Extract the (X, Y) coordinate from the center of the cell holding the provided text.  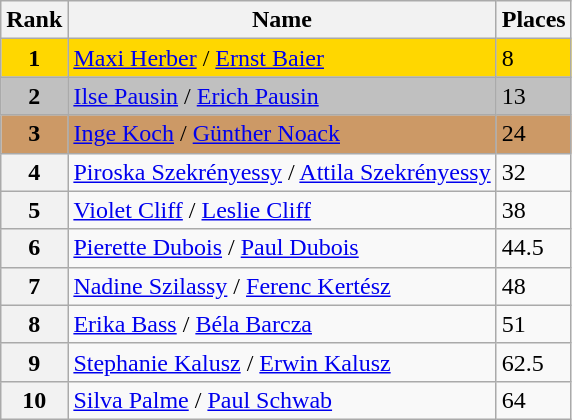
Nadine Szilassy / Ferenc Kertész (282, 286)
44.5 (534, 248)
3 (34, 134)
4 (34, 172)
10 (34, 400)
Silva Palme / Paul Schwab (282, 400)
2 (34, 96)
7 (34, 286)
Maxi Herber / Ernst Baier (282, 58)
Rank (34, 20)
1 (34, 58)
64 (534, 400)
Inge Koch / Günther Noack (282, 134)
Name (282, 20)
Piroska Szekrényessy / Attila Szekrényessy (282, 172)
Ilse Pausin / Erich Pausin (282, 96)
Places (534, 20)
Erika Bass / Béla Barcza (282, 324)
48 (534, 286)
Stephanie Kalusz / Erwin Kalusz (282, 362)
24 (534, 134)
51 (534, 324)
6 (34, 248)
13 (534, 96)
38 (534, 210)
9 (34, 362)
Violet Cliff / Leslie Cliff (282, 210)
Pierette Dubois / Paul Dubois (282, 248)
62.5 (534, 362)
5 (34, 210)
32 (534, 172)
